Return the [x, y] coordinate for the center point of the cell that contains the specified text.  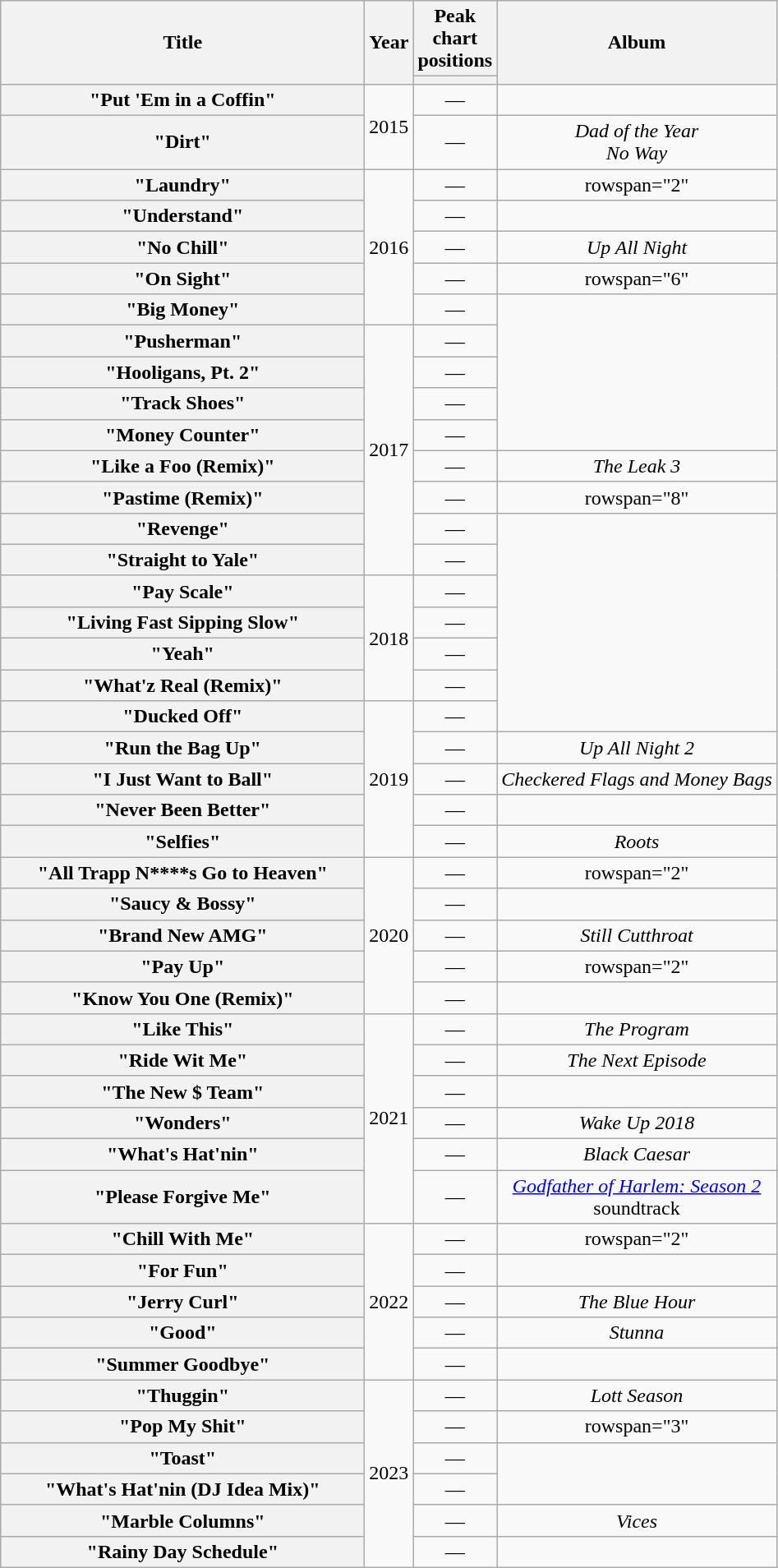
Title [182, 43]
"Pusherman" [182, 341]
Lott Season [638, 1395]
2018 [389, 638]
"Chill With Me" [182, 1239]
2017 [389, 450]
rowspan="3" [638, 1427]
Stunna [638, 1333]
"Jerry Curl" [182, 1302]
"Never Been Better" [182, 810]
Godfather of Harlem: Season 2soundtrack [638, 1197]
Wake Up 2018 [638, 1123]
Checkered Flags and Money Bags [638, 779]
Peak chart positions [455, 39]
"Know You One (Remix)" [182, 998]
"Revenge" [182, 528]
"Selfies" [182, 842]
"Money Counter" [182, 435]
"Understand" [182, 216]
rowspan="6" [638, 279]
Up All Night 2 [638, 748]
The Program [638, 1029]
rowspan="8" [638, 497]
2022 [389, 1302]
Black Caesar [638, 1155]
"Rainy Day Schedule" [182, 1552]
2016 [389, 247]
Year [389, 43]
"Summer Goodbye" [182, 1364]
The Leak 3 [638, 466]
The Next Episode [638, 1060]
2020 [389, 935]
"Laundry" [182, 185]
"What's Hat'nin" [182, 1155]
2019 [389, 779]
"Like This" [182, 1029]
"Dirt" [182, 143]
"Ducked Off" [182, 717]
"Pastime (Remix)" [182, 497]
The Blue Hour [638, 1302]
"All Trapp N****s Go to Heaven" [182, 873]
"Pay Scale" [182, 591]
"No Chill" [182, 247]
Up All Night [638, 247]
"Please Forgive Me" [182, 1197]
Still Cutthroat [638, 935]
2015 [389, 127]
"Like a Foo (Remix)" [182, 466]
Album [638, 43]
"Big Money" [182, 310]
"What'z Real (Remix)" [182, 685]
"Hooligans, Pt. 2" [182, 372]
"Good" [182, 1333]
"Thuggin" [182, 1395]
"Straight to Yale" [182, 560]
2023 [389, 1473]
"Saucy & Bossy" [182, 904]
"Marble Columns" [182, 1520]
"Living Fast Sipping Slow" [182, 622]
"Put 'Em in a Coffin" [182, 99]
"Pop My Shit" [182, 1427]
"Run the Bag Up" [182, 748]
"Yeah" [182, 654]
"Wonders" [182, 1123]
"Pay Up" [182, 966]
"For Fun" [182, 1271]
Vices [638, 1520]
Dad of the YearNo Way [638, 143]
"What's Hat'nin (DJ Idea Mix)" [182, 1489]
2021 [389, 1118]
"Ride Wit Me" [182, 1060]
"Track Shoes" [182, 404]
"Brand New AMG" [182, 935]
"The New $ Team" [182, 1091]
"On Sight" [182, 279]
"Toast" [182, 1458]
Roots [638, 842]
"I Just Want to Ball" [182, 779]
